Locate the cell with the specified text and output its (x, y) center coordinate. 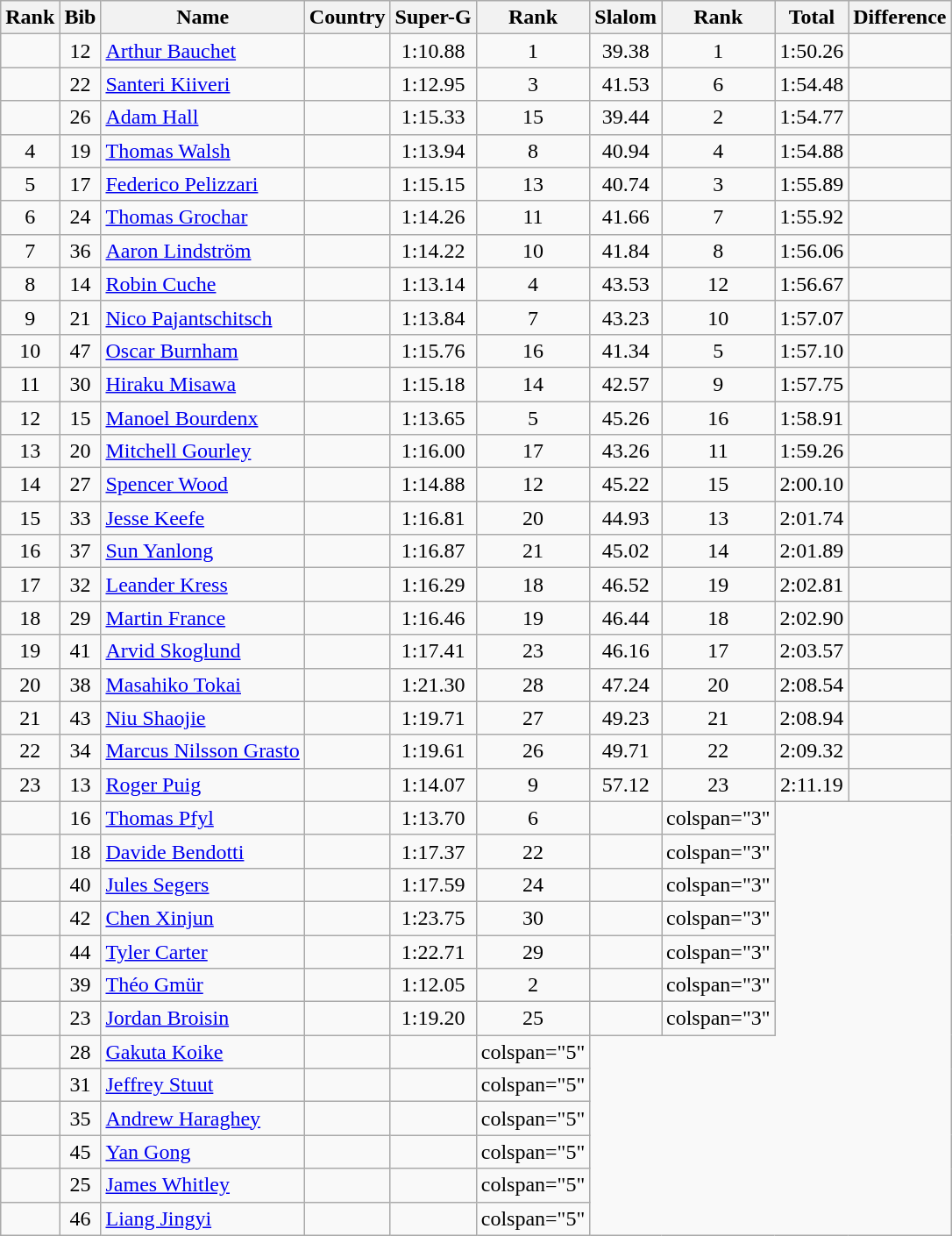
Spencer Wood (202, 485)
1:22.71 (433, 951)
1:15.18 (433, 384)
1:54.77 (812, 117)
Roger Puig (202, 785)
47.24 (626, 685)
Jesse Keefe (202, 518)
41.53 (626, 84)
Masahiko Tokai (202, 685)
45.02 (626, 551)
1:54.88 (812, 151)
45 (81, 1152)
33 (81, 518)
1:15.15 (433, 184)
1:17.41 (433, 651)
Marcus Nilsson Grasto (202, 751)
32 (81, 585)
Arvid Skoglund (202, 651)
Jordan Broisin (202, 1019)
1:14.07 (433, 785)
1:56.06 (812, 251)
38 (81, 685)
42.57 (626, 384)
41.34 (626, 351)
41.66 (626, 217)
2:09.32 (812, 751)
41 (81, 651)
1:55.89 (812, 184)
45.22 (626, 485)
2:01.89 (812, 551)
41.84 (626, 251)
39.38 (626, 51)
43 (81, 718)
43.23 (626, 317)
Yan Gong (202, 1152)
1:56.67 (812, 284)
35 (81, 1119)
42 (81, 918)
1:58.91 (812, 418)
2:08.94 (812, 718)
1:16.29 (433, 585)
2:03.57 (812, 651)
1:59.26 (812, 451)
1:10.88 (433, 51)
46.44 (626, 618)
Niu Shaojie (202, 718)
1:57.07 (812, 317)
Tyler Carter (202, 951)
46.52 (626, 585)
Martin France (202, 618)
1:17.37 (433, 851)
1:13.14 (433, 284)
2:02.81 (812, 585)
1:16.87 (433, 551)
1:54.48 (812, 84)
James Whitley (202, 1185)
49.71 (626, 751)
44 (81, 951)
1:15.76 (433, 351)
Nico Pajantschitsch (202, 317)
44.93 (626, 518)
39 (81, 985)
1:19.20 (433, 1019)
Federico Pelizzari (202, 184)
1:12.05 (433, 985)
1:14.22 (433, 251)
Santeri Kiiveri (202, 84)
1:50.26 (812, 51)
1:14.88 (433, 485)
Andrew Haraghey (202, 1119)
Leander Kress (202, 585)
2:00.10 (812, 485)
1:13.70 (433, 818)
Thomas Pfyl (202, 818)
Difference (899, 18)
49.23 (626, 718)
39.44 (626, 117)
2:01.74 (812, 518)
Name (202, 18)
1:57.10 (812, 351)
57.12 (626, 785)
2:08.54 (812, 685)
45.26 (626, 418)
Jules Segers (202, 884)
Hiraku Misawa (202, 384)
1:55.92 (812, 217)
46 (81, 1218)
Thomas Walsh (202, 151)
Aaron Lindström (202, 251)
43.26 (626, 451)
Oscar Burnham (202, 351)
1:17.59 (433, 884)
1:15.33 (433, 117)
Thomas Grochar (202, 217)
1:23.75 (433, 918)
1:13.84 (433, 317)
Jeffrey Stuut (202, 1085)
1:16.46 (433, 618)
47 (81, 351)
Manoel Bourdenx (202, 418)
1:21.30 (433, 685)
Arthur Bauchet (202, 51)
Théo Gmür (202, 985)
Super-G (433, 18)
Chen Xinjun (202, 918)
1:16.00 (433, 451)
Bib (81, 18)
2:11.19 (812, 785)
1:16.81 (433, 518)
Liang Jingyi (202, 1218)
Robin Cuche (202, 284)
Davide Bendotti (202, 851)
1:19.61 (433, 751)
1:13.65 (433, 418)
43.53 (626, 284)
34 (81, 751)
2:02.90 (812, 618)
31 (81, 1085)
1:19.71 (433, 718)
37 (81, 551)
1:14.26 (433, 217)
Sun Yanlong (202, 551)
40.94 (626, 151)
1:13.94 (433, 151)
1:12.95 (433, 84)
Gakuta Koike (202, 1052)
36 (81, 251)
Country (347, 18)
1:57.75 (812, 384)
Mitchell Gourley (202, 451)
Slalom (626, 18)
Adam Hall (202, 117)
40.74 (626, 184)
46.16 (626, 651)
Total (812, 18)
40 (81, 884)
